Return (x, y) of the center of cell containing provided text 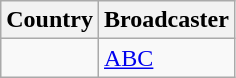
Broadcaster (166, 20)
Country (50, 20)
ABC (166, 58)
